Output the [x, y] coordinate of the center of the cell containing the given text.  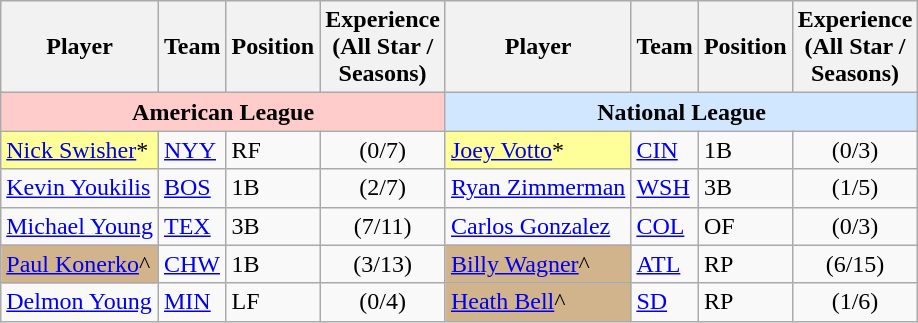
LF [273, 302]
CIN [665, 150]
Billy Wagner^ [538, 264]
Michael Young [80, 226]
MIN [192, 302]
National League [681, 112]
(0/4) [383, 302]
Delmon Young [80, 302]
Kevin Youkilis [80, 188]
Heath Bell^ [538, 302]
(7/11) [383, 226]
OF [745, 226]
TEX [192, 226]
Ryan Zimmerman [538, 188]
BOS [192, 188]
American League [224, 112]
Joey Votto* [538, 150]
(1/6) [855, 302]
(6/15) [855, 264]
COL [665, 226]
(0/7) [383, 150]
(1/5) [855, 188]
CHW [192, 264]
(3/13) [383, 264]
Paul Konerko^ [80, 264]
RF [273, 150]
NYY [192, 150]
ATL [665, 264]
Carlos Gonzalez [538, 226]
(2/7) [383, 188]
Nick Swisher* [80, 150]
WSH [665, 188]
SD [665, 302]
